From the cell containing the given text, extract its center point as (x, y) coordinate. 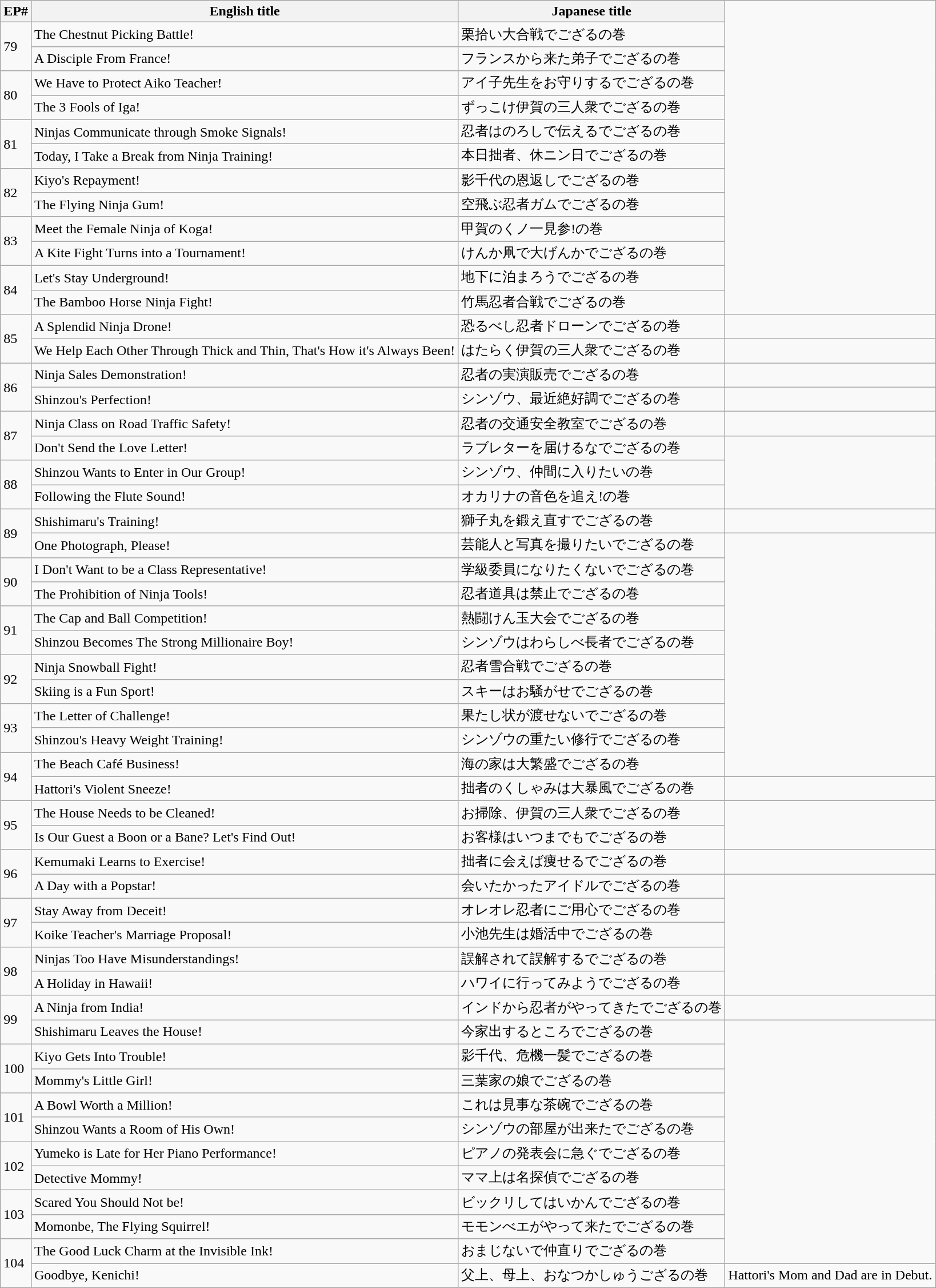
ハワイに行ってみようでござるの巻 (592, 983)
100 (16, 1068)
忍者の実演販売でござるの巻 (592, 375)
One Photograph, Please! (245, 545)
父上、母上、おなつかしゅうござるの巻 (592, 1276)
Kiyo Gets Into Trouble! (245, 1056)
99 (16, 1020)
Ninjas Communicate through Smoke Signals! (245, 131)
103 (16, 1214)
獅子丸を鍛え直すでござるの巻 (592, 521)
80 (16, 95)
学級委員になりたくないでござるの巻 (592, 569)
Meet the Female Ninja of Koga! (245, 229)
Shishimaru's Training! (245, 521)
影千代の恩返しでござるの巻 (592, 181)
The Beach Café Business! (245, 765)
85 (16, 338)
89 (16, 533)
83 (16, 241)
101 (16, 1117)
おまじないで仲直りでござるの巻 (592, 1251)
Ninja Class on Road Traffic Safety! (245, 424)
Today, I Take a Break from Ninja Training! (245, 157)
Stay Away from Deceit! (245, 910)
81 (16, 144)
I Don't Want to be a Class Representative! (245, 569)
果たし状が渡せないでござるの巻 (592, 716)
Shinzou Wants to Enter in Our Group! (245, 472)
The Cap and Ball Competition! (245, 619)
Ninja Snowball Fight! (245, 667)
海の家は大繁盛でござるの巻 (592, 765)
忍者はのろしで伝えるでござるの巻 (592, 131)
EP# (16, 11)
モモンべエがやって来たでござるの巻 (592, 1227)
今家出するところでござるの巻 (592, 1032)
Mommy's Little Girl! (245, 1080)
Hattori's Mom and Dad are in Debut. (830, 1276)
English title (245, 11)
A Kite Fight Turns into a Tournament! (245, 254)
影千代、危機一髪でござるの巻 (592, 1056)
The Flying Ninja Gum! (245, 205)
シンゾウの重たい修行でござるの巻 (592, 740)
シンゾウの部屋が出来たでござるの巻 (592, 1130)
A Splendid Ninja Drone! (245, 327)
Goodbye, Kenichi! (245, 1276)
Don't Send the Love Letter! (245, 448)
Shishimaru Leaves the House! (245, 1032)
オレオレ忍者にご用心でござるの巻 (592, 910)
Hattori's Violent Sneeze! (245, 789)
We Help Each Other Through Thick and Thin, That's How it's Always Been! (245, 351)
シンゾウ、最近絶好調でござるの巻 (592, 399)
Ninja Sales Demonstration! (245, 375)
The Prohibition of Ninja Tools! (245, 595)
92 (16, 679)
小池先生は婚活中でござるの巻 (592, 935)
A Holiday in Hawaii! (245, 983)
会いたかったアイドルでござるの巻 (592, 886)
Shinzou's Perfection! (245, 399)
忍者道具は禁止でござるの巻 (592, 595)
A Ninja from India! (245, 1007)
Detective Mommy! (245, 1178)
A Day with a Popstar! (245, 886)
栗拾い大合戦でござるの巻 (592, 34)
Following the Flute Sound! (245, 497)
シンゾウ、仲間に入りたいの巻 (592, 472)
オカリナの音色を追え!の巻 (592, 497)
Shinzou Wants a Room of His Own! (245, 1130)
A Disciple From France! (245, 58)
熱闘けん玉大会でござるの巻 (592, 619)
シンゾウはわらしべ長者でござるの巻 (592, 643)
芸能人と写真を撮りたいでござるの巻 (592, 545)
誤解されて誤解するでござるの巻 (592, 959)
拙者のくしゃみは大暴風でござるの巻 (592, 789)
88 (16, 485)
A Bowl Worth a Million! (245, 1106)
96 (16, 874)
95 (16, 826)
恐るべし忍者ドローンでござるの巻 (592, 327)
82 (16, 192)
竹馬忍者合戦でござるの巻 (592, 302)
Japanese title (592, 11)
Kemumaki Learns to Exercise! (245, 862)
お客様はいつまでもでござるの巻 (592, 837)
94 (16, 776)
The Chestnut Picking Battle! (245, 34)
The 3 Fools of Iga! (245, 107)
地下に泊まろうでござるの巻 (592, 278)
Yumeko is Late for Her Piano Performance! (245, 1154)
はたらく伊賀の三人衆でござるの巻 (592, 351)
インドから忍者がやってきたでござるの巻 (592, 1007)
Let's Stay Underground! (245, 278)
86 (16, 388)
フランスから来た弟子でござるの巻 (592, 58)
忍者の交通安全教室でござるの巻 (592, 424)
91 (16, 630)
拙者に会えば痩せるでござるの巻 (592, 862)
The Good Luck Charm at the Invisible Ink! (245, 1251)
The Letter of Challenge! (245, 716)
Kiyo's Repayment! (245, 181)
97 (16, 923)
102 (16, 1166)
ビックリしてはいかんでござるの巻 (592, 1203)
けんか凧で大げんかでござるの巻 (592, 254)
甲賀のくノ一見参!の巻 (592, 229)
Scared You Should Not be! (245, 1203)
90 (16, 582)
ママ上は名探偵でござるの巻 (592, 1178)
スキーはお騒がせでござるの巻 (592, 692)
84 (16, 289)
Shinzou's Heavy Weight Training! (245, 740)
ラブレターを届けるなでござるの巻 (592, 448)
ずっこけ伊賀の三人衆でござるの巻 (592, 107)
お掃除、伊賀の三人衆でござるの巻 (592, 813)
Momonbe, The Flying Squirrel! (245, 1227)
93 (16, 728)
The House Needs to be Cleaned! (245, 813)
本日拙者、休ニン日でござるの巻 (592, 157)
アイ子先生をお守りするでござるの巻 (592, 83)
これは見事な茶碗でござるの巻 (592, 1106)
The Bamboo Horse Ninja Fight! (245, 302)
98 (16, 971)
104 (16, 1263)
Skiing is a Fun Sport! (245, 692)
忍者雪合戦でござるの巻 (592, 667)
Shinzou Becomes The Strong Millionaire Boy! (245, 643)
空飛ぶ忍者ガムでござるの巻 (592, 205)
79 (16, 47)
Ninjas Too Have Misunderstandings! (245, 959)
ピアノの発表会に急ぐでござるの巻 (592, 1154)
87 (16, 436)
三葉家の娘でござるの巻 (592, 1080)
Is Our Guest a Boon or a Bane? Let's Find Out! (245, 837)
Koike Teacher's Marriage Proposal! (245, 935)
We Have to Protect Aiko Teacher! (245, 83)
